Output the (x, y) coordinate of the center of the cell containing the given text.  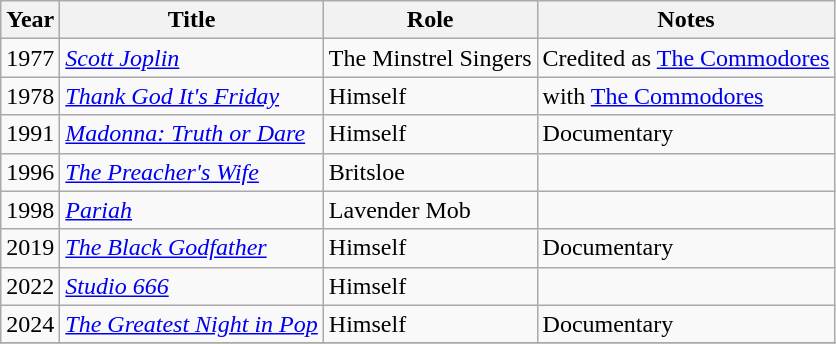
Madonna: Truth or Dare (192, 134)
2022 (30, 286)
1996 (30, 172)
The Greatest Night in Pop (192, 324)
Scott Joplin (192, 58)
1998 (30, 210)
The Minstrel Singers (430, 58)
Role (430, 20)
Britsloe (430, 172)
Credited as The Commodores (686, 58)
Title (192, 20)
1978 (30, 96)
The Preacher's Wife (192, 172)
2019 (30, 248)
1991 (30, 134)
Pariah (192, 210)
2024 (30, 324)
Notes (686, 20)
Studio 666 (192, 286)
Thank God It's Friday (192, 96)
Year (30, 20)
1977 (30, 58)
The Black Godfather (192, 248)
with The Commodores (686, 96)
Lavender Mob (430, 210)
